Scan for the cell matching the given text and deliver its [X, Y] coordinate at center. 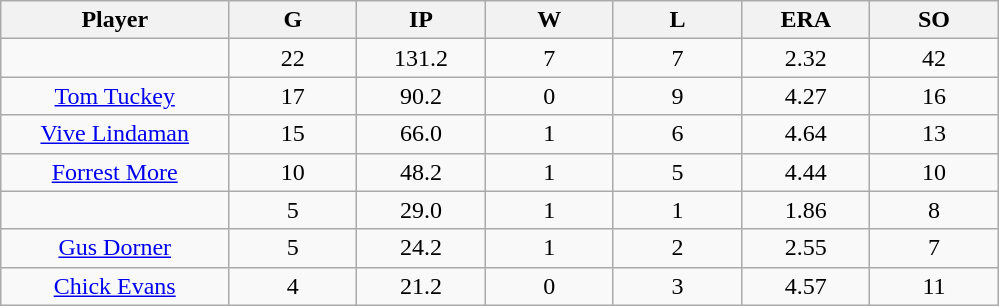
Gus Dorner [115, 248]
16 [934, 96]
Player [115, 20]
Forrest More [115, 172]
Tom Tuckey [115, 96]
6 [677, 134]
IP [421, 20]
W [549, 20]
48.2 [421, 172]
L [677, 20]
13 [934, 134]
17 [293, 96]
90.2 [421, 96]
42 [934, 58]
11 [934, 286]
22 [293, 58]
9 [677, 96]
15 [293, 134]
4.64 [806, 134]
29.0 [421, 210]
66.0 [421, 134]
2.55 [806, 248]
1.86 [806, 210]
Vive Lindaman [115, 134]
24.2 [421, 248]
SO [934, 20]
G [293, 20]
21.2 [421, 286]
Chick Evans [115, 286]
4.57 [806, 286]
4.44 [806, 172]
131.2 [421, 58]
2.32 [806, 58]
4.27 [806, 96]
8 [934, 210]
2 [677, 248]
4 [293, 286]
ERA [806, 20]
3 [677, 286]
